Identify which cell holds the provided text, then report its (x, y) central coordinate. 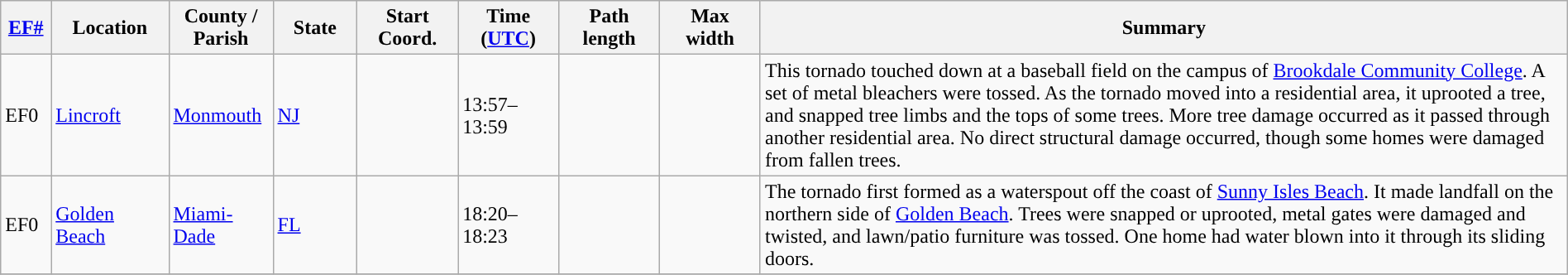
State (315, 28)
County / Parish (221, 28)
Location (110, 28)
Monmouth (221, 115)
Lincroft (110, 115)
Summary (1164, 28)
Time (UTC) (509, 28)
Start Coord. (408, 28)
18:20–18:23 (509, 225)
Miami-Dade (221, 225)
Path length (610, 28)
EF# (26, 28)
13:57–13:59 (509, 115)
Golden Beach (110, 225)
FL (315, 225)
NJ (315, 115)
Max width (710, 28)
